Provide the [X, Y] coordinate of the cell's center where the given text is located.  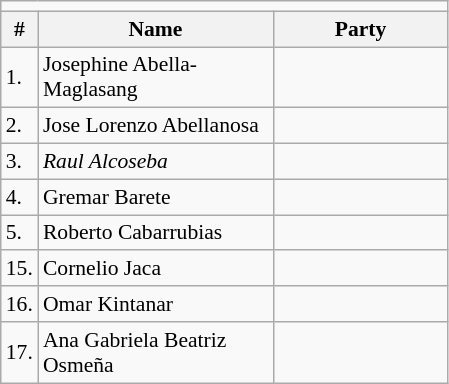
Raul Alcoseba [156, 162]
1. [20, 78]
2. [20, 126]
17. [20, 352]
Cornelio Jaca [156, 269]
# [20, 29]
5. [20, 233]
15. [20, 269]
Josephine Abella-Maglasang [156, 78]
Jose Lorenzo Abellanosa [156, 126]
4. [20, 197]
3. [20, 162]
Gremar Barete [156, 197]
Omar Kintanar [156, 304]
Party [360, 29]
16. [20, 304]
Ana Gabriela Beatriz Osmeña [156, 352]
Name [156, 29]
Roberto Cabarrubias [156, 233]
